Find where the given text appears and provide that cell's center as (x, y) coordinate. 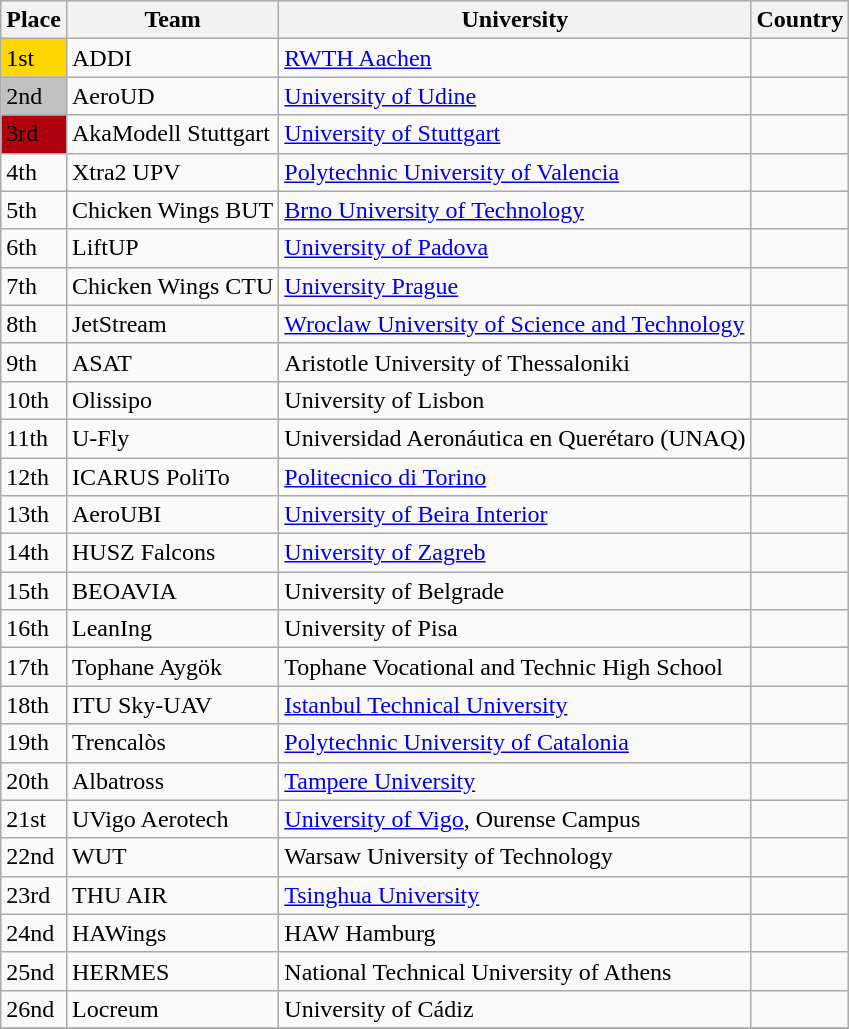
Tsinghua University (515, 895)
Team (172, 20)
U-Fly (172, 438)
AeroUD (172, 96)
6th (34, 248)
9th (34, 362)
ICARUS PoliTo (172, 477)
2nd (34, 96)
26nd (34, 1009)
8th (34, 324)
University Prague (515, 286)
University of Udine (515, 96)
Xtra2 UPV (172, 172)
Universidad Aeronáutica en Querétaro (UNAQ) (515, 438)
ITU Sky-UAV (172, 705)
AkaModell Stuttgart (172, 134)
23rd (34, 895)
Aristotle University of Thessaloniki (515, 362)
University of Zagreb (515, 553)
Warsaw University of Technology (515, 857)
Polytechnic University of Valencia (515, 172)
20th (34, 781)
HAW Hamburg (515, 933)
3rd (34, 134)
14th (34, 553)
University of Beira Interior (515, 515)
AeroUBI (172, 515)
12th (34, 477)
11th (34, 438)
Brno University of Technology (515, 210)
THU AIR (172, 895)
University (515, 20)
University of Cádiz (515, 1009)
25nd (34, 971)
Tampere University (515, 781)
22nd (34, 857)
HUSZ Falcons (172, 553)
13th (34, 515)
University of Padova (515, 248)
Locreum (172, 1009)
1st (34, 58)
Tophane Aygök (172, 667)
5th (34, 210)
Wroclaw University of Science and Technology (515, 324)
WUT (172, 857)
21st (34, 819)
Politecnico di Torino (515, 477)
18th (34, 705)
10th (34, 400)
National Technical University of Athens (515, 971)
Trencalòs (172, 743)
7th (34, 286)
RWTH Aachen (515, 58)
4th (34, 172)
Tophane Vocational and Technic High School (515, 667)
University of Belgrade (515, 591)
University of Stuttgart (515, 134)
Polytechnic University of Catalonia (515, 743)
ADDI (172, 58)
HERMES (172, 971)
UVigo Aerotech (172, 819)
17th (34, 667)
Chicken Wings CTU (172, 286)
University of Pisa (515, 629)
15th (34, 591)
University of Lisbon (515, 400)
University of Vigo, Ourense Campus (515, 819)
Istanbul Technical University (515, 705)
BEOAVIA (172, 591)
LeanIng (172, 629)
Country (800, 20)
JetStream (172, 324)
19th (34, 743)
16th (34, 629)
LiftUP (172, 248)
Place (34, 20)
Chicken Wings BUT (172, 210)
24nd (34, 933)
ASAT (172, 362)
HAWings (172, 933)
Olissipo (172, 400)
Albatross (172, 781)
